Return the (x, y) coordinate for the center point of the cell that contains the specified text.  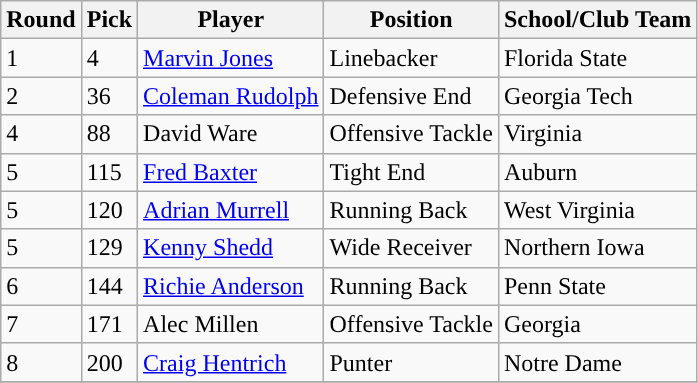
Adrian Murrell (231, 210)
West Virginia (597, 210)
88 (109, 134)
Auburn (597, 172)
Alec Millen (231, 324)
Florida State (597, 58)
Punter (411, 362)
200 (109, 362)
6 (41, 286)
Player (231, 20)
Defensive End (411, 96)
Richie Anderson (231, 286)
Marvin Jones (231, 58)
36 (109, 96)
Georgia (597, 324)
David Ware (231, 134)
8 (41, 362)
School/Club Team (597, 20)
Notre Dame (597, 362)
Pick (109, 20)
Tight End (411, 172)
Coleman Rudolph (231, 96)
120 (109, 210)
Fred Baxter (231, 172)
Kenny Shedd (231, 248)
Craig Hentrich (231, 362)
115 (109, 172)
Georgia Tech (597, 96)
144 (109, 286)
Penn State (597, 286)
2 (41, 96)
7 (41, 324)
Round (41, 20)
1 (41, 58)
Position (411, 20)
Virginia (597, 134)
Wide Receiver (411, 248)
129 (109, 248)
Northern Iowa (597, 248)
171 (109, 324)
Linebacker (411, 58)
